Determine the [x, y] coordinate at the center of the cell enclosing the given text.  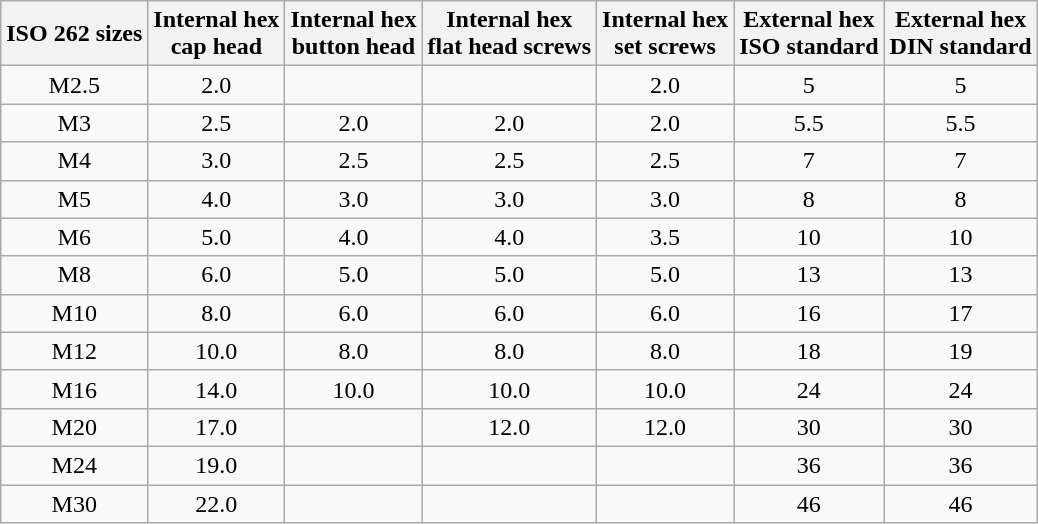
Internal hexset screws [666, 34]
17 [960, 313]
M3 [74, 123]
M10 [74, 313]
M16 [74, 389]
M8 [74, 275]
14.0 [216, 389]
M5 [74, 199]
3.5 [666, 237]
M12 [74, 351]
M30 [74, 503]
22.0 [216, 503]
16 [809, 313]
M6 [74, 237]
19 [960, 351]
Internal hexcap head [216, 34]
19.0 [216, 465]
External hexDIN standard [960, 34]
Internal hexflat head screws [510, 34]
M24 [74, 465]
External hexISO standard [809, 34]
M4 [74, 161]
17.0 [216, 427]
Internal hexbutton head [354, 34]
18 [809, 351]
ISO 262 sizes [74, 34]
M2.5 [74, 85]
M20 [74, 427]
